Return the (X, Y) coordinate for the center point of the cell that contains the specified text.  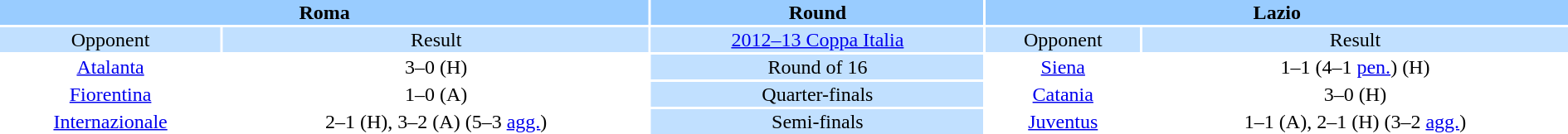
Semi-finals (817, 122)
Catania (1064, 94)
Internazionale (110, 122)
2–1 (H), 3–2 (A) (5–3 agg.) (436, 122)
Round of 16 (817, 67)
Siena (1064, 67)
Round (817, 12)
1–0 (A) (436, 94)
Lazio (1278, 12)
1–1 (A), 2–1 (H) (3–2 agg.) (1356, 122)
Atalanta (110, 67)
2012–13 Coppa Italia (817, 40)
Fiorentina (110, 94)
Quarter-finals (817, 94)
1–1 (4–1 pen.) (H) (1356, 67)
Juventus (1064, 122)
Roma (324, 12)
